Search for the cell housing the specified text and yield its [X, Y] center coordinate. 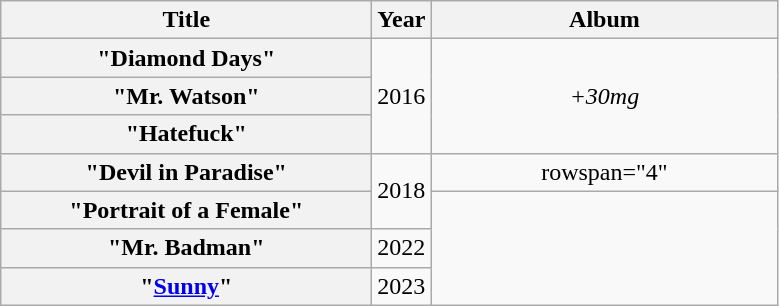
"Sunny" [186, 286]
2016 [402, 96]
"Hatefuck" [186, 134]
"Diamond Days" [186, 58]
"Mr. Badman" [186, 248]
"Mr. Watson" [186, 96]
2022 [402, 248]
+30mg [604, 96]
Album [604, 20]
rowspan="4" [604, 172]
"Portrait of a Female" [186, 210]
"Devil in Paradise" [186, 172]
2018 [402, 191]
Title [186, 20]
Year [402, 20]
2023 [402, 286]
